Pinpoint the cell where the given text exists, returning its [X, Y] midpoint coordinate. 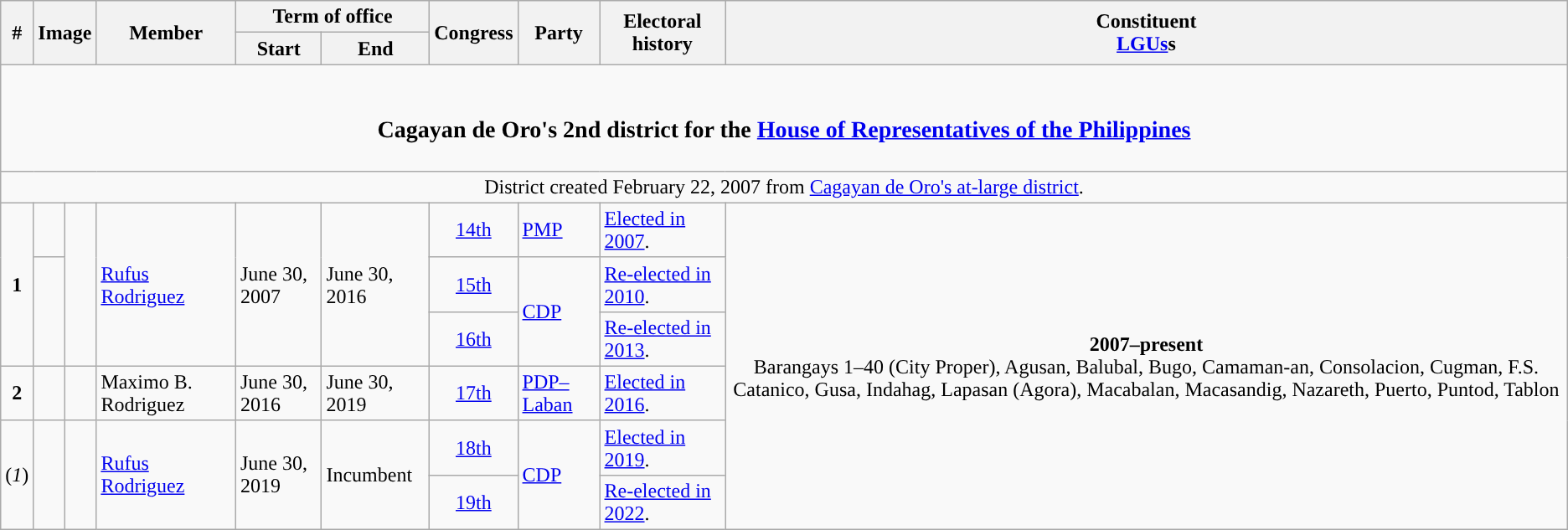
Re-elected in 2022. [663, 502]
PMP [559, 229]
Re-elected in 2010. [663, 285]
Member [166, 33]
16th [474, 338]
Electoral history [663, 33]
Congress [474, 33]
# [17, 33]
End [375, 49]
17th [474, 394]
Party [559, 33]
Image [65, 33]
19th [474, 502]
15th [474, 285]
Elected in 2019. [663, 447]
Elected in 2016. [663, 394]
June 30, 2007 [278, 285]
Re-elected in 2013. [663, 338]
Maximo B. Rodriguez [166, 394]
14th [474, 229]
18th [474, 447]
Incumbent [375, 475]
2 [17, 394]
District created February 22, 2007 from Cagayan de Oro's at-large district. [784, 187]
PDP–Laban [559, 394]
(1) [17, 475]
Elected in 2007. [663, 229]
ConstituentLGUss [1147, 33]
Term of office [332, 17]
Cagayan de Oro's 2nd district for the House of Representatives of the Philippines [784, 117]
Start [278, 49]
1 [17, 285]
